For the text-containing cell, return its midpoint in [x, y] coordinate format. 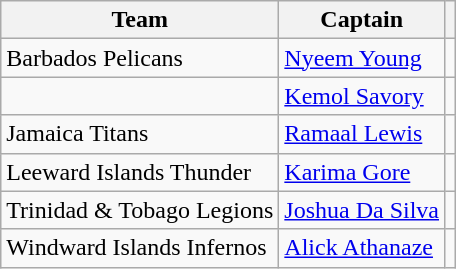
Jamaica Titans [140, 134]
Trinidad & Tobago Legions [140, 210]
Captain [362, 20]
Alick Athanaze [362, 248]
Barbados Pelicans [140, 58]
Nyeem Young [362, 58]
Windward Islands Infernos [140, 248]
Leeward Islands Thunder [140, 172]
Karima Gore [362, 172]
Team [140, 20]
Ramaal Lewis [362, 134]
Joshua Da Silva [362, 210]
Kemol Savory [362, 96]
